Find where the given text appears and provide that cell's center as (X, Y) coordinate. 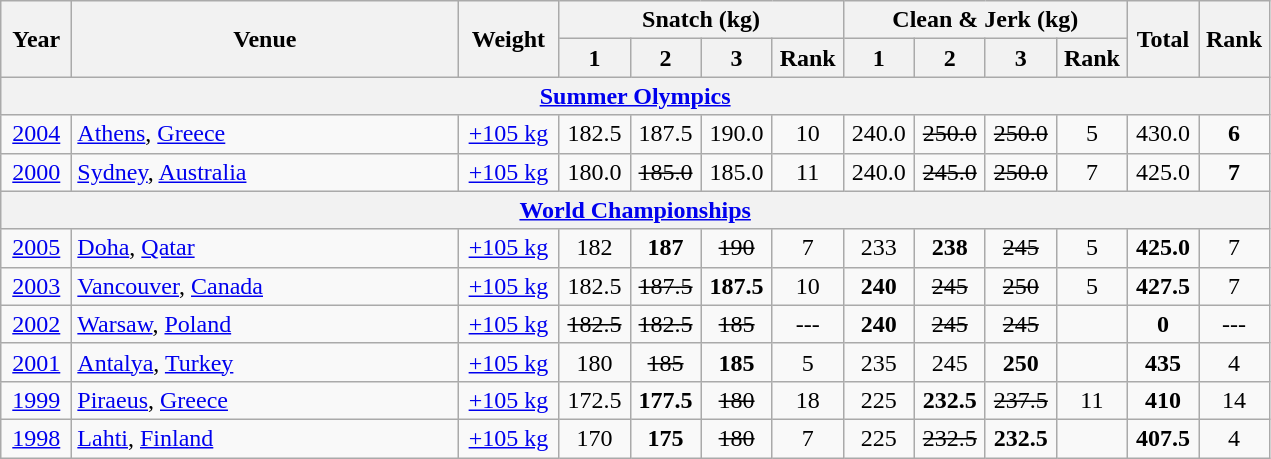
170 (594, 438)
Clean & Jerk (kg) (985, 20)
2003 (36, 286)
435 (1162, 362)
1999 (36, 400)
187 (666, 248)
190.0 (736, 134)
Year (36, 39)
14 (1234, 400)
177.5 (666, 400)
182 (594, 248)
Sydney, Australia (265, 172)
410 (1162, 400)
2000 (36, 172)
175 (666, 438)
180.0 (594, 172)
Warsaw, Poland (265, 324)
190 (736, 248)
Venue (265, 39)
238 (950, 248)
Weight (508, 39)
172.5 (594, 400)
Doha, Qatar (265, 248)
Vancouver, Canada (265, 286)
World Championships (636, 210)
Antalya, Turkey (265, 362)
Athens, Greece (265, 134)
245.0 (950, 172)
235 (878, 362)
Total (1162, 39)
237.5 (1020, 400)
2001 (36, 362)
Summer Olympics (636, 96)
407.5 (1162, 438)
Snatch (kg) (701, 20)
2002 (36, 324)
18 (808, 400)
1998 (36, 438)
0 (1162, 324)
Lahti, Finland (265, 438)
233 (878, 248)
427.5 (1162, 286)
2004 (36, 134)
6 (1234, 134)
430.0 (1162, 134)
Piraeus, Greece (265, 400)
2005 (36, 248)
